From the cell containing the given text, extract its center point as [X, Y] coordinate. 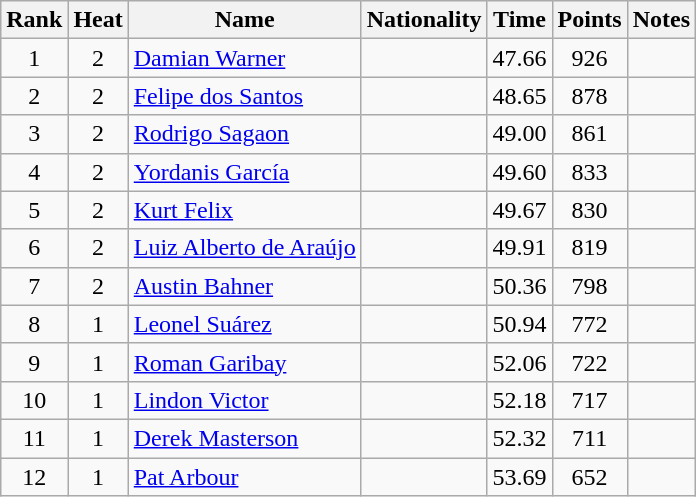
830 [590, 210]
Notes [661, 20]
Rodrigo Sagaon [244, 134]
53.69 [520, 477]
49.91 [520, 248]
7 [34, 286]
819 [590, 248]
Luiz Alberto de Araújo [244, 248]
Heat [98, 20]
Lindon Victor [244, 400]
Roman Garibay [244, 362]
Austin Bahner [244, 286]
50.36 [520, 286]
52.32 [520, 438]
861 [590, 134]
926 [590, 58]
3 [34, 134]
798 [590, 286]
9 [34, 362]
Kurt Felix [244, 210]
Time [520, 20]
Damian Warner [244, 58]
878 [590, 96]
48.65 [520, 96]
12 [34, 477]
50.94 [520, 324]
Rank [34, 20]
8 [34, 324]
722 [590, 362]
49.00 [520, 134]
52.06 [520, 362]
Pat Arbour [244, 477]
772 [590, 324]
47.66 [520, 58]
5 [34, 210]
Nationality [424, 20]
Derek Masterson [244, 438]
6 [34, 248]
10 [34, 400]
711 [590, 438]
49.67 [520, 210]
Points [590, 20]
652 [590, 477]
11 [34, 438]
Leonel Suárez [244, 324]
Felipe dos Santos [244, 96]
Yordanis García [244, 172]
717 [590, 400]
49.60 [520, 172]
Name [244, 20]
4 [34, 172]
833 [590, 172]
52.18 [520, 400]
